For the text-containing cell, return its midpoint in (X, Y) coordinate format. 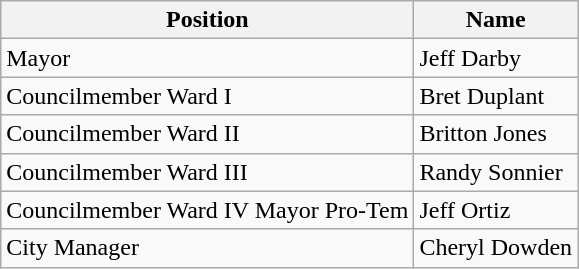
Jeff Darby (496, 58)
City Manager (208, 248)
Randy Sonnier (496, 172)
Jeff Ortiz (496, 210)
Cheryl Dowden (496, 248)
Bret Duplant (496, 96)
Position (208, 20)
Britton Jones (496, 134)
Councilmember Ward I (208, 96)
Councilmember Ward II (208, 134)
Mayor (208, 58)
Councilmember Ward III (208, 172)
Councilmember Ward IV Mayor Pro-Tem (208, 210)
Name (496, 20)
